Identify which cell holds the provided text, then report its (x, y) central coordinate. 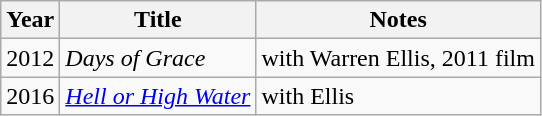
with Ellis (398, 96)
with Warren Ellis, 2011 film (398, 58)
2016 (30, 96)
Year (30, 20)
2012 (30, 58)
Days of Grace (158, 58)
Notes (398, 20)
Title (158, 20)
Hell or High Water (158, 96)
